Scan for the cell matching the given text and deliver its [x, y] coordinate at center. 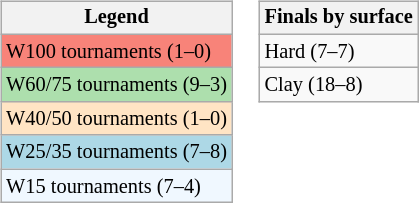
W40/50 tournaments (1–0) [116, 119]
Finals by surface [339, 18]
W100 tournaments (1–0) [116, 51]
W15 tournaments (7–4) [116, 186]
Clay (18–8) [339, 85]
Legend [116, 18]
W60/75 tournaments (9–3) [116, 85]
W25/35 tournaments (7–8) [116, 152]
Hard (7–7) [339, 51]
